Capture the cell that displays the provided text and extract its (x, y) central coordinate. 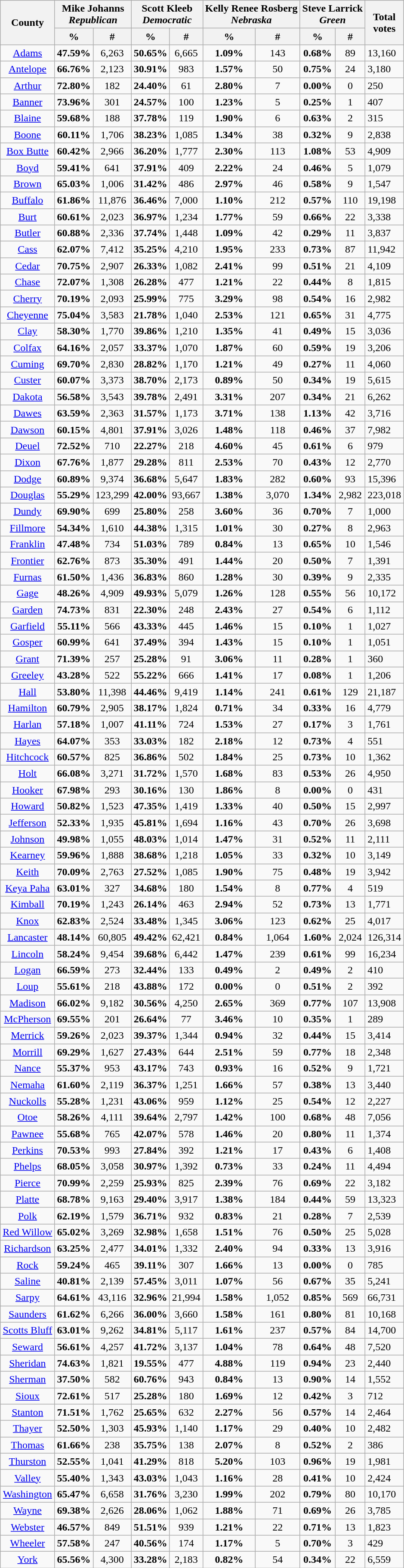
Cedar (28, 266)
56.61% (74, 1347)
2.30% (229, 151)
Thurston (28, 1461)
1.26% (229, 593)
31.57% (151, 413)
Lincoln (28, 954)
3,785 (385, 1510)
0.79% (318, 1494)
33.28% (151, 1560)
0.89% (229, 380)
22.27% (151, 446)
70.09% (74, 872)
39.11% (151, 1265)
4,950 (385, 774)
2,173 (186, 380)
72.80% (74, 86)
128 (278, 593)
394 (186, 642)
13,160 (385, 53)
Jefferson (28, 823)
30.56% (151, 1003)
1,055 (112, 839)
Sioux (28, 1396)
2,477 (112, 1248)
35.75% (151, 1445)
301 (112, 102)
69.29% (74, 1052)
502 (186, 757)
69.38% (74, 1510)
Gage (28, 593)
39.37% (151, 1036)
Steve LarrickGreen (333, 15)
1.13% (318, 413)
39.78% (151, 397)
0.82% (229, 1560)
1,777 (186, 151)
59.41% (74, 167)
10,168 (385, 1314)
15,396 (385, 479)
70.75% (74, 266)
1,579 (112, 1216)
24.40% (151, 86)
57 (278, 1085)
2,363 (112, 413)
0.41% (318, 1478)
1,140 (186, 1429)
3,543 (112, 397)
21.78% (151, 315)
765 (112, 1134)
1.99% (229, 1494)
1.14% (229, 691)
4,779 (385, 708)
48.03% (151, 839)
5,028 (385, 1232)
62.76% (74, 561)
Lancaster (28, 937)
Mike JohannsRepublican (93, 15)
36.37% (151, 1085)
Richardson (28, 1248)
40.81% (74, 1281)
43.06% (151, 1101)
465 (112, 1265)
1,546 (385, 544)
60.89% (74, 479)
35.25% (151, 250)
6,665 (186, 53)
1,815 (385, 282)
39.64% (151, 1117)
0.63% (318, 118)
202 (278, 1494)
26.28% (151, 282)
94 (278, 1248)
9,374 (112, 479)
463 (186, 904)
54.34% (74, 528)
0.96% (318, 1461)
4,801 (112, 429)
67.76% (74, 462)
Banner (28, 102)
Greeley (28, 675)
41.72% (151, 1347)
2,966 (112, 151)
36.46% (151, 200)
68.78% (74, 1199)
62.19% (74, 1216)
2,111 (385, 839)
Cheyenne (28, 315)
67.98% (74, 790)
273 (112, 970)
849 (112, 1527)
Saunders (28, 1314)
1.28% (229, 577)
Colfax (28, 348)
118 (278, 429)
5.20% (229, 1461)
2.97% (229, 184)
98 (278, 299)
1.10% (229, 200)
29.40% (151, 1199)
1.87% (229, 348)
51.03% (151, 544)
52.50% (74, 1429)
3,837 (385, 233)
31.76% (151, 1494)
32 (278, 1036)
70 (278, 462)
14,700 (385, 1330)
Butler (28, 233)
30.97% (151, 1167)
72.07% (74, 282)
1,419 (186, 806)
69.90% (74, 512)
0.53% (318, 774)
0.90% (318, 1380)
Totalvotes (385, 22)
4,109 (385, 266)
Merrick (28, 1036)
6,266 (112, 1314)
6,263 (112, 53)
Brown (28, 184)
983 (186, 69)
1,610 (112, 528)
5,615 (385, 380)
3,149 (385, 855)
60.99% (74, 642)
2,539 (385, 1216)
569 (350, 1298)
60,805 (112, 937)
Kimball (28, 904)
710 (112, 446)
4,300 (112, 1560)
2,907 (112, 266)
1,374 (385, 1134)
22.30% (151, 610)
1.01% (229, 528)
410 (385, 970)
34 (278, 708)
24.57% (151, 102)
517 (112, 1396)
2.65% (229, 1003)
130 (186, 790)
1,761 (385, 724)
Scott KleebDemocratic (167, 15)
785 (385, 1265)
0.75% (318, 69)
27.84% (151, 1150)
307 (186, 1265)
Sheridan (28, 1363)
County (28, 22)
60.79% (74, 708)
4,210 (186, 250)
75.04% (74, 315)
353 (112, 741)
3,942 (385, 872)
60.88% (74, 233)
Dundy (28, 512)
3,230 (186, 1494)
Hooker (28, 790)
Cherry (28, 299)
Keith (28, 872)
27.52% (151, 872)
4.60% (229, 446)
34.68% (151, 888)
68.05% (74, 1167)
7,056 (385, 1117)
38.70% (151, 380)
1,706 (112, 135)
233 (278, 250)
55.28% (74, 1101)
1.42% (229, 1117)
Red Willow (28, 1232)
89 (350, 53)
Madison (28, 1003)
2.40% (229, 1248)
699 (112, 512)
1,027 (385, 626)
241 (278, 691)
184 (278, 1199)
932 (186, 1216)
2,259 (112, 1183)
2,464 (385, 1412)
2,057 (112, 348)
1.61% (229, 1330)
25.80% (151, 512)
60.11% (74, 135)
644 (186, 1052)
43.17% (151, 1068)
Loup (28, 986)
61.66% (74, 1445)
83 (278, 774)
237 (278, 1330)
7,412 (112, 250)
250 (385, 86)
2,491 (186, 397)
0.24% (318, 1167)
0.58% (318, 184)
4,257 (112, 1347)
44.38% (151, 528)
1.54% (229, 888)
3,698 (385, 823)
Perkins (28, 1150)
107 (350, 1003)
0.25% (318, 102)
666 (186, 675)
Boone (28, 135)
3,414 (385, 1036)
1,082 (186, 266)
1.08% (318, 151)
Washington (28, 1494)
Platte (28, 1199)
1,210 (186, 331)
59.26% (74, 1036)
36.86% (151, 757)
831 (112, 610)
Custer (28, 380)
32.98% (151, 1232)
1.48% (229, 429)
Seward (28, 1347)
2,763 (112, 872)
239 (278, 954)
Nance (28, 1068)
66.02% (74, 1003)
247 (112, 1543)
1,771 (385, 904)
0.40% (318, 1429)
188 (112, 118)
80 (350, 1494)
2,440 (385, 1363)
Cuming (28, 364)
3.31% (229, 397)
37.49% (151, 642)
64.61% (74, 1298)
53 (350, 151)
2,797 (186, 1117)
52.33% (74, 823)
46 (278, 184)
62.07% (74, 250)
32.44% (151, 970)
1,218 (186, 855)
2.18% (229, 741)
Antelope (28, 69)
2,093 (112, 299)
63.25% (74, 1248)
429 (385, 1543)
126,314 (385, 937)
Dodge (28, 479)
Dawson (28, 429)
50.65% (151, 53)
29.28% (151, 462)
1,170 (186, 364)
5,079 (186, 593)
38 (278, 135)
1,523 (112, 806)
0.55% (318, 593)
47.48% (74, 544)
1,877 (112, 462)
3.29% (229, 299)
0.39% (318, 577)
43.33% (151, 626)
69.70% (74, 364)
36.97% (151, 216)
Grant (28, 659)
Valley (28, 1478)
1,234 (186, 216)
1,391 (385, 561)
Frontier (28, 561)
4,111 (112, 1117)
1.84% (229, 757)
1,888 (112, 855)
37.74% (151, 233)
1,570 (186, 774)
19,198 (385, 200)
51.51% (151, 1527)
0.38% (318, 1085)
1,762 (112, 1412)
Thomas (28, 1445)
3,716 (385, 413)
1,006 (112, 184)
43 (278, 823)
201 (112, 1019)
64.16% (74, 348)
1.86% (229, 790)
84 (350, 1330)
3,180 (385, 69)
7,000 (186, 200)
3,011 (186, 1281)
431 (385, 790)
1,344 (186, 1036)
60 (278, 348)
743 (186, 1068)
4,060 (385, 364)
1,824 (186, 708)
873 (112, 561)
1,070 (186, 348)
4,250 (186, 1003)
1,392 (186, 1167)
Kelly Renee RosbergNebraska (251, 15)
724 (186, 724)
2,139 (112, 1281)
16,234 (385, 954)
56.58% (74, 397)
Hamilton (28, 708)
45.93% (151, 1429)
41.11% (151, 724)
2.41% (229, 266)
257 (112, 659)
9,182 (112, 1003)
953 (112, 1068)
48.14% (74, 937)
87 (350, 250)
0.29% (318, 233)
3,036 (385, 331)
0.83% (229, 1216)
33.03% (151, 741)
Stanton (28, 1412)
3,269 (112, 1232)
1,694 (186, 823)
59.68% (74, 118)
Howard (28, 806)
32.96% (151, 1298)
2,119 (112, 1085)
3,026 (186, 429)
2.22% (229, 167)
1,040 (186, 315)
1,821 (112, 1363)
46.57% (74, 1527)
69.55% (74, 1019)
6,658 (112, 1494)
0.42% (318, 1396)
1,362 (385, 757)
3,916 (385, 1248)
78 (278, 1347)
65.47% (74, 1494)
Wayne (28, 1510)
1,041 (112, 1461)
29 (278, 1429)
2,997 (385, 806)
2,838 (385, 135)
1.53% (229, 724)
1,823 (385, 1527)
Buffalo (28, 200)
71.39% (74, 659)
129 (350, 691)
Wheeler (28, 1543)
74.63% (74, 1363)
1.88% (229, 1510)
223,018 (385, 495)
28.82% (151, 364)
293 (112, 790)
64.07% (74, 741)
103 (278, 1461)
30.16% (151, 790)
3,182 (385, 1183)
860 (186, 577)
1,935 (112, 823)
Kearney (28, 855)
58.26% (74, 1117)
734 (112, 544)
1,436 (112, 577)
36 (278, 512)
143 (278, 53)
582 (112, 1380)
Chase (28, 282)
55.29% (74, 495)
1.60% (318, 937)
Garden (28, 610)
1,062 (186, 1510)
57.45% (151, 1281)
57.18% (74, 724)
38.23% (151, 135)
407 (385, 102)
65.56% (74, 1560)
9,262 (112, 1330)
9,419 (186, 691)
74.73% (74, 610)
40.56% (151, 1543)
282 (278, 479)
55.11% (74, 626)
386 (385, 1445)
1.95% (229, 250)
315 (385, 118)
43.28% (74, 675)
4,494 (385, 1167)
47.35% (151, 806)
23 (350, 1363)
7,520 (385, 1347)
1,552 (385, 1380)
52.55% (74, 1461)
62.83% (74, 921)
41.29% (151, 1461)
55.37% (74, 1068)
0.66% (318, 216)
66.76% (74, 69)
1,448 (186, 233)
0.08% (318, 675)
1,000 (385, 512)
1.77% (229, 216)
Sherman (28, 1380)
73.96% (74, 102)
61.62% (74, 1314)
133 (186, 970)
42.00% (151, 495)
Nemaha (28, 1085)
2.80% (229, 86)
57.58% (74, 1543)
Arthur (28, 86)
2,424 (385, 1478)
1,079 (385, 167)
Harlan (28, 724)
2,770 (385, 462)
61.86% (74, 200)
1,308 (112, 282)
174 (186, 1543)
41 (278, 331)
121 (278, 315)
5,241 (385, 1281)
2.39% (229, 1183)
Sarpy (28, 1298)
445 (186, 626)
1,345 (186, 921)
2,524 (112, 921)
28.06% (151, 1510)
63.59% (74, 413)
21,994 (186, 1298)
123,299 (112, 495)
Keya Paha (28, 888)
0.93% (229, 1068)
36.20% (151, 151)
49.98% (74, 839)
3,338 (385, 216)
Polk (28, 1216)
3,271 (112, 774)
1,206 (385, 675)
6,262 (385, 397)
Nuckolls (28, 1101)
34.81% (151, 1330)
36.71% (151, 1216)
65.02% (74, 1232)
0.64% (318, 1347)
2.43% (229, 610)
72.52% (74, 446)
161 (278, 1314)
248 (186, 610)
110 (350, 200)
943 (186, 1380)
59.24% (74, 1265)
48.26% (74, 593)
McPherson (28, 1019)
55.68% (74, 1134)
2.07% (229, 1445)
Cass (28, 250)
71.51% (74, 1412)
2.94% (229, 904)
44.46% (151, 691)
2,482 (385, 1429)
37.50% (74, 1380)
10,172 (385, 593)
2,348 (385, 1052)
2.27% (229, 1412)
66.08% (74, 774)
26.33% (151, 266)
3,070 (278, 495)
818 (186, 1461)
1,064 (278, 937)
1,332 (186, 1248)
Douglas (28, 495)
35 (350, 1281)
Burt (28, 216)
1,251 (186, 1085)
Dawes (28, 413)
566 (112, 626)
Johnson (28, 839)
31.72% (151, 774)
2,336 (112, 233)
Fillmore (28, 528)
21,187 (385, 691)
58.24% (74, 954)
31.42% (151, 184)
55.40% (74, 1478)
289 (385, 1019)
58.30% (74, 331)
33.37% (151, 348)
369 (278, 1003)
522 (112, 675)
Gosper (28, 642)
9,163 (112, 1199)
50.82% (74, 806)
Hall (28, 691)
28 (278, 1478)
Box Butte (28, 151)
34.01% (151, 1248)
1.68% (229, 774)
37 (350, 429)
36.00% (151, 1314)
Knox (28, 921)
Blaine (28, 118)
66.59% (74, 970)
75 (278, 872)
33.48% (151, 921)
70.53% (74, 1150)
49.93% (151, 593)
1,547 (385, 184)
1,408 (385, 1150)
27.43% (151, 1052)
38.17% (151, 708)
3,206 (385, 348)
3,137 (186, 1347)
6,559 (385, 1560)
2,227 (385, 1101)
1,112 (385, 610)
1.07% (229, 1281)
Deuel (28, 446)
3.71% (229, 413)
65.03% (74, 184)
0.17% (318, 724)
Rock (28, 1265)
Dixon (28, 462)
1,658 (186, 1232)
11,398 (112, 691)
81 (350, 1314)
4,775 (385, 315)
25.65% (151, 1412)
2,963 (385, 528)
551 (385, 741)
1,770 (112, 331)
39.68% (151, 954)
45 (278, 446)
72.61% (74, 1396)
Adams (28, 53)
60.07% (74, 380)
52 (278, 904)
0.60% (318, 479)
93,667 (186, 495)
1,721 (385, 1068)
45.81% (151, 823)
10,170 (385, 1494)
993 (112, 1150)
42.07% (151, 1134)
2,183 (186, 1560)
979 (385, 446)
70.99% (74, 1183)
19.55% (151, 1363)
60.57% (74, 757)
60.15% (74, 429)
491 (186, 561)
1,052 (278, 1298)
9,454 (112, 954)
43.03% (151, 1478)
1,173 (186, 413)
578 (186, 1134)
5,647 (186, 479)
207 (278, 397)
409 (186, 167)
486 (186, 184)
712 (385, 1396)
38.68% (151, 855)
1,315 (186, 528)
55.22% (151, 675)
1,051 (385, 642)
49.42% (151, 937)
Morrill (28, 1052)
0.59% (318, 348)
1,243 (112, 904)
11,942 (385, 250)
1.69% (229, 1396)
238 (112, 1445)
1,007 (112, 724)
0.62% (318, 921)
2,335 (385, 577)
93 (350, 479)
Pierce (28, 1183)
632 (186, 1412)
1,981 (385, 1461)
54 (278, 1560)
3,440 (385, 1085)
123 (278, 921)
Franklin (28, 544)
1.57% (229, 69)
25.93% (151, 1183)
26.14% (151, 904)
2,024 (350, 937)
55.61% (74, 986)
1,303 (112, 1429)
1,043 (186, 1478)
3,583 (112, 315)
35.30% (151, 561)
61.60% (74, 1085)
113 (278, 151)
37.78% (151, 118)
1.23% (229, 102)
40 (278, 806)
Hitchcock (28, 757)
Holt (28, 774)
1.51% (229, 1232)
Dakota (28, 397)
18 (350, 1052)
3.60% (229, 512)
5,117 (186, 1330)
7,982 (385, 429)
3,917 (186, 1199)
258 (186, 512)
Phelps (28, 1167)
1.33% (229, 806)
Hayes (28, 741)
47.59% (74, 53)
43.88% (151, 986)
1,627 (112, 1052)
0.85% (318, 1298)
172 (186, 986)
Thayer (28, 1429)
2,905 (112, 708)
13,908 (385, 1003)
43,116 (112, 1298)
91 (186, 659)
30.91% (151, 69)
61 (186, 86)
3,660 (186, 1314)
2,123 (112, 69)
36.83% (151, 577)
25.99% (151, 299)
1,231 (112, 1101)
Saline (28, 1281)
Logan (28, 970)
Clay (28, 331)
66,731 (385, 1298)
11,876 (112, 200)
775 (186, 299)
212 (278, 200)
1.83% (229, 479)
1.35% (229, 331)
77 (186, 1019)
62,421 (186, 937)
36.68% (151, 479)
3,058 (112, 1167)
1.43% (229, 642)
Furnas (28, 577)
49 (278, 364)
26.64% (151, 1019)
Boyd (28, 167)
4,017 (385, 921)
4.88% (229, 1363)
1,014 (186, 839)
1.04% (229, 1347)
60.61% (74, 216)
360 (385, 659)
Pawnee (28, 1134)
Otoe (28, 1117)
519 (385, 888)
811 (186, 462)
789 (186, 544)
60.76% (151, 1380)
Scotts Bluff (28, 1330)
Webster (28, 1527)
53.80% (74, 691)
39.86% (151, 331)
2.51% (229, 1052)
3.46% (229, 1019)
939 (186, 1527)
0.35% (318, 1019)
2,830 (112, 364)
59.96% (74, 855)
1.05% (229, 855)
0.48% (318, 872)
York (28, 1560)
2,626 (112, 1510)
0.67% (318, 1281)
1.41% (229, 675)
327 (112, 888)
1.44% (229, 561)
3,373 (112, 380)
71 (278, 1510)
60.42% (74, 151)
1.12% (229, 1101)
Garfield (28, 626)
1,343 (112, 1478)
13,323 (385, 1199)
61.50% (74, 577)
959 (186, 1101)
6,442 (186, 954)
